Scan for the cell matching the given text and deliver its (x, y) coordinate at center. 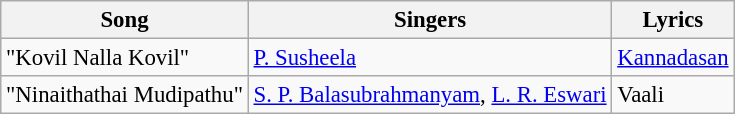
"Ninaithathai Mudipathu" (124, 95)
Lyrics (673, 20)
Song (124, 20)
"Kovil Nalla Kovil" (124, 58)
Kannadasan (673, 58)
P. Susheela (430, 58)
S. P. Balasubrahmanyam, L. R. Eswari (430, 95)
Singers (430, 20)
Vaali (673, 95)
